Search for the cell housing the specified text and yield its (X, Y) center coordinate. 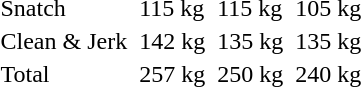
142 kg (172, 41)
135 kg (250, 41)
